Identify which cell holds the provided text, then report its (x, y) central coordinate. 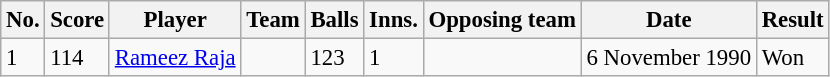
Inns. (394, 20)
Team (273, 20)
Rameez Raja (174, 58)
114 (78, 58)
Won (792, 58)
Opposing team (502, 20)
Balls (334, 20)
Player (174, 20)
6 November 1990 (668, 58)
No. (23, 20)
123 (334, 58)
Date (668, 20)
Score (78, 20)
Result (792, 20)
